Search for the cell housing the specified text and yield its (X, Y) center coordinate. 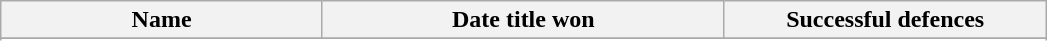
Date title won (523, 20)
Successful defences (885, 20)
Name (162, 20)
